Search for the cell housing the specified text and yield its [X, Y] center coordinate. 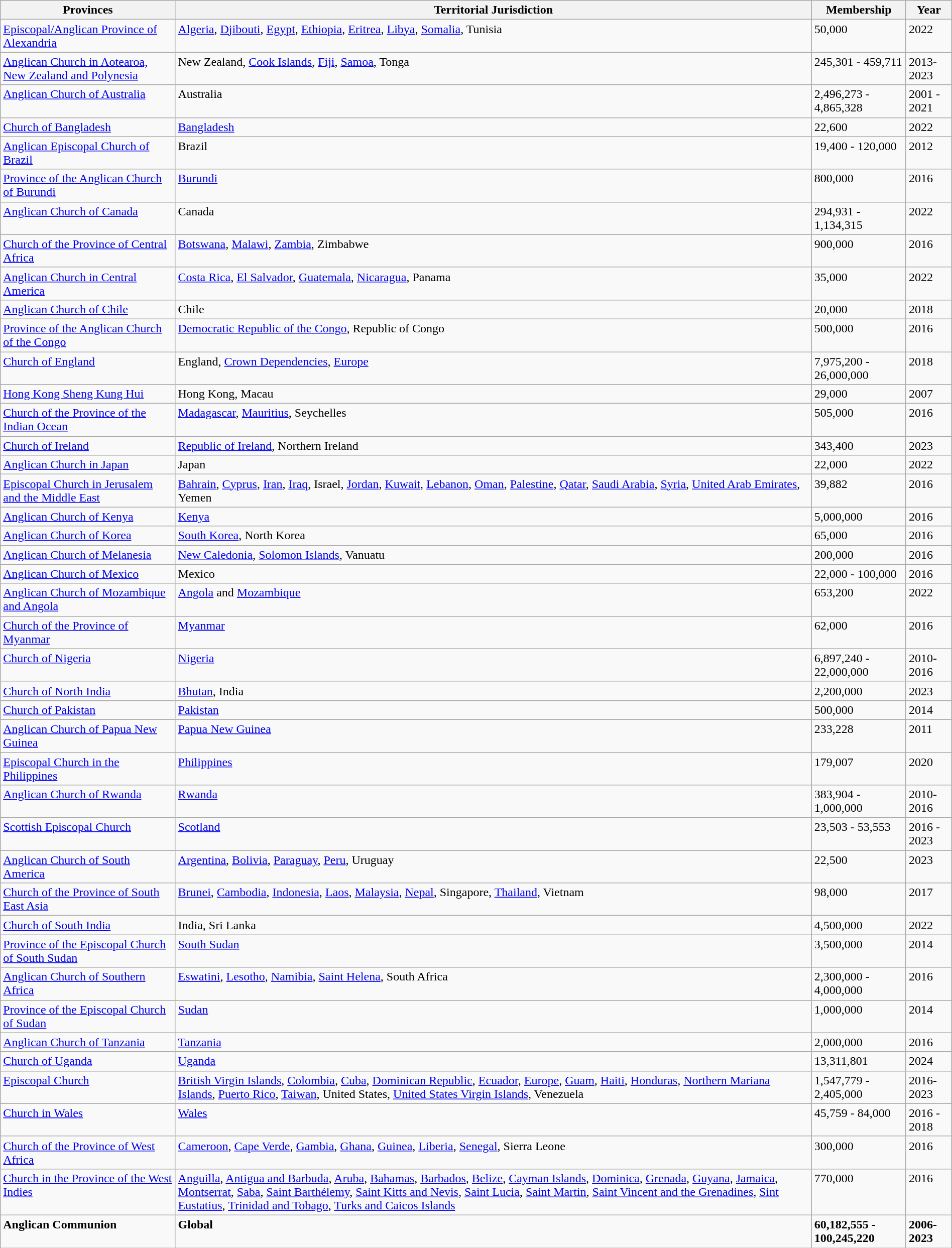
Mexico [493, 574]
2,000,000 [859, 1042]
Bahrain, Cyprus, Iran, Iraq, Israel, Jordan, Kuwait, Lebanon, Oman, Palestine, Qatar, Saudi Arabia, Syria, United Arab Emirates, Yemen [493, 491]
343,400 [859, 446]
Anglican Church of Papua New Guinea [88, 736]
Bangladesh [493, 127]
Province of the Episcopal Church of Sudan [88, 1016]
383,904 - 1,000,000 [859, 801]
2,300,000 - 4,000,000 [859, 984]
Anglican Church of South America [88, 866]
Anglican Church in Japan [88, 465]
2024 [929, 1061]
South Korea, North Korea [493, 536]
2016-2023 [929, 1087]
2017 [929, 900]
Japan [493, 465]
Anglican Church in Central America [88, 283]
Provinces [88, 10]
Scottish Episcopal Church [88, 834]
Church of the Province of Myanmar [88, 633]
Anglican Church in Aotearoa, New Zealand and Polynesia [88, 68]
Church of the Province of Central Africa [88, 251]
19,400 - 120,000 [859, 153]
Angola and Mozambique [493, 599]
Rwanda [493, 801]
Argentina, Bolivia, Paraguay, Peru, Uruguay [493, 866]
300,000 [859, 1153]
294,931 - 1,134,315 [859, 218]
7,975,200 - 26,000,000 [859, 367]
Brazil [493, 153]
50,000 [859, 36]
653,200 [859, 599]
Anglican Church of Mexico [88, 574]
Church of the Province of West Africa [88, 1153]
Uganda [493, 1061]
2007 [929, 394]
22,000 - 100,000 [859, 574]
Canada [493, 218]
India, Sri Lanka [493, 925]
New Zealand, Cook Islands, Fiji, Samoa, Tonga [493, 68]
Episcopal Church in Jerusalem and the Middle East [88, 491]
Anglican Church of Tanzania [88, 1042]
3,500,000 [859, 951]
179,007 [859, 768]
Church of the Province of the Indian Ocean [88, 420]
Anglican Church of Southern Africa [88, 984]
233,228 [859, 736]
Chile [493, 309]
Pakistan [493, 710]
Australia [493, 101]
22,500 [859, 866]
Province of the Anglican Church of Burundi [88, 186]
98,000 [859, 900]
60,182,555 - 100,245,220 [859, 1231]
Church in Wales [88, 1119]
England, Crown Dependencies, Europe [493, 367]
Anglican Church of Korea [88, 536]
Anglican Church of Kenya [88, 517]
Algeria, Djibouti, Egypt, Ethiopia, Eritrea, Libya, Somalia, Tunisia [493, 36]
Anglican Church of Canada [88, 218]
Church of Nigeria [88, 665]
62,000 [859, 633]
2016 - 2023 [929, 834]
Cameroon, Cape Verde, Gambia, Ghana, Guinea, Liberia, Senegal, Sierra Leone [493, 1153]
1,000,000 [859, 1016]
Democratic Republic of the Congo, Republic of Congo [493, 335]
Episcopal Church [88, 1087]
800,000 [859, 186]
Eswatini, Lesotho, Namibia, Saint Helena, South Africa [493, 984]
900,000 [859, 251]
Wales [493, 1119]
Church of North India [88, 691]
1,547,779 - 2,405,000 [859, 1087]
Anglican Church of Chile [88, 309]
Church of England [88, 367]
Church in the Province of the West Indies [88, 1192]
13,311,801 [859, 1061]
Anglican Church of Rwanda [88, 801]
Kenya [493, 517]
Nigeria [493, 665]
65,000 [859, 536]
Church of Bangladesh [88, 127]
Anglican Church of Mozambique and Angola [88, 599]
Territorial Jurisdiction [493, 10]
Scotland [493, 834]
Papua New Guinea [493, 736]
Madagascar, Mauritius, Seychelles [493, 420]
Church of Pakistan [88, 710]
2016 - 2018 [929, 1119]
New Caledonia, Solomon Islands, Vanuatu [493, 555]
20,000 [859, 309]
22,600 [859, 127]
45,759 - 84,000 [859, 1119]
5,000,000 [859, 517]
22,000 [859, 465]
Church of South India [88, 925]
39,882 [859, 491]
770,000 [859, 1192]
Myanmar [493, 633]
2013-2023 [929, 68]
Hong Kong Sheng Kung Hui [88, 394]
Anglican Communion [88, 1231]
Province of the Anglican Church of the Congo [88, 335]
Episcopal Church in the Philippines [88, 768]
2,200,000 [859, 691]
29,000 [859, 394]
Philippines [493, 768]
23,503 - 53,553 [859, 834]
Global [493, 1231]
Republic of Ireland, Northern Ireland [493, 446]
Church of Uganda [88, 1061]
505,000 [859, 420]
Hong Kong, Macau [493, 394]
Anglican Church of Melanesia [88, 555]
Brunei, Cambodia, Indonesia, Laos, Malaysia, Nepal, Singapore, Thailand, Vietnam [493, 900]
Province of the Episcopal Church of South Sudan [88, 951]
200,000 [859, 555]
Bhutan, India [493, 691]
2011 [929, 736]
Tanzania [493, 1042]
Sudan [493, 1016]
Year [929, 10]
Church of the Province of South East Asia [88, 900]
Episcopal/Anglican Province of Alexandria [88, 36]
4,500,000 [859, 925]
Anglican Church of Australia [88, 101]
2006-2023 [929, 1231]
2012 [929, 153]
2001 - 2021 [929, 101]
2020 [929, 768]
South Sudan [493, 951]
Burundi [493, 186]
245,301 - 459,711 [859, 68]
Costa Rica, El Salvador, Guatemala, Nicaragua, Panama [493, 283]
2,496,273 - 4,865,328 [859, 101]
Church of Ireland [88, 446]
Membership [859, 10]
Botswana, Malawi, Zambia, Zimbabwe [493, 251]
35,000 [859, 283]
Anglican Episcopal Church of Brazil [88, 153]
6,897,240 - 22,000,000 [859, 665]
